Identify which cell holds the provided text, then report its [X, Y] central coordinate. 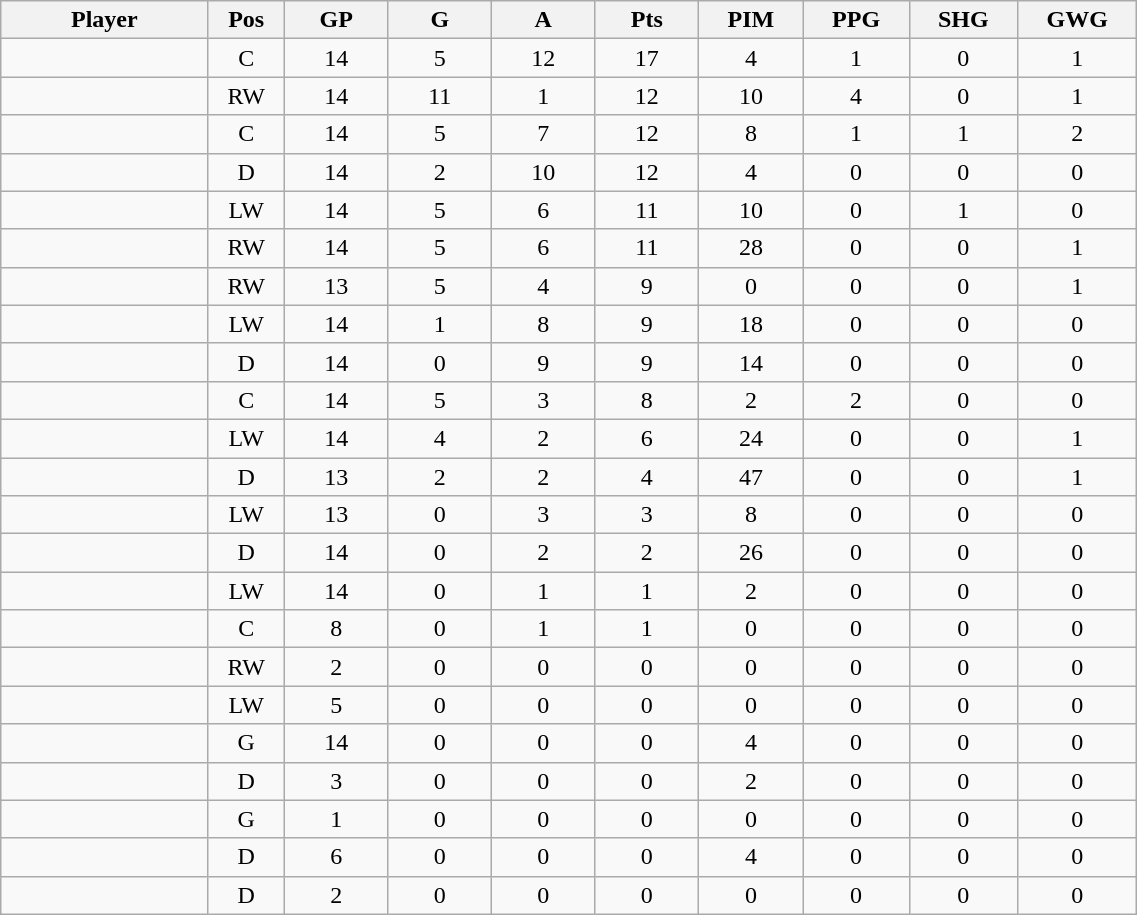
GP [336, 20]
SHG [964, 20]
A [544, 20]
28 [752, 248]
GWG [1078, 20]
17 [647, 58]
47 [752, 477]
7 [544, 134]
18 [752, 324]
Player [104, 20]
PPG [856, 20]
PIM [752, 20]
26 [752, 553]
Pos [246, 20]
24 [752, 438]
Pts [647, 20]
